Output the [X, Y] coordinate of the center of the cell containing the given text.  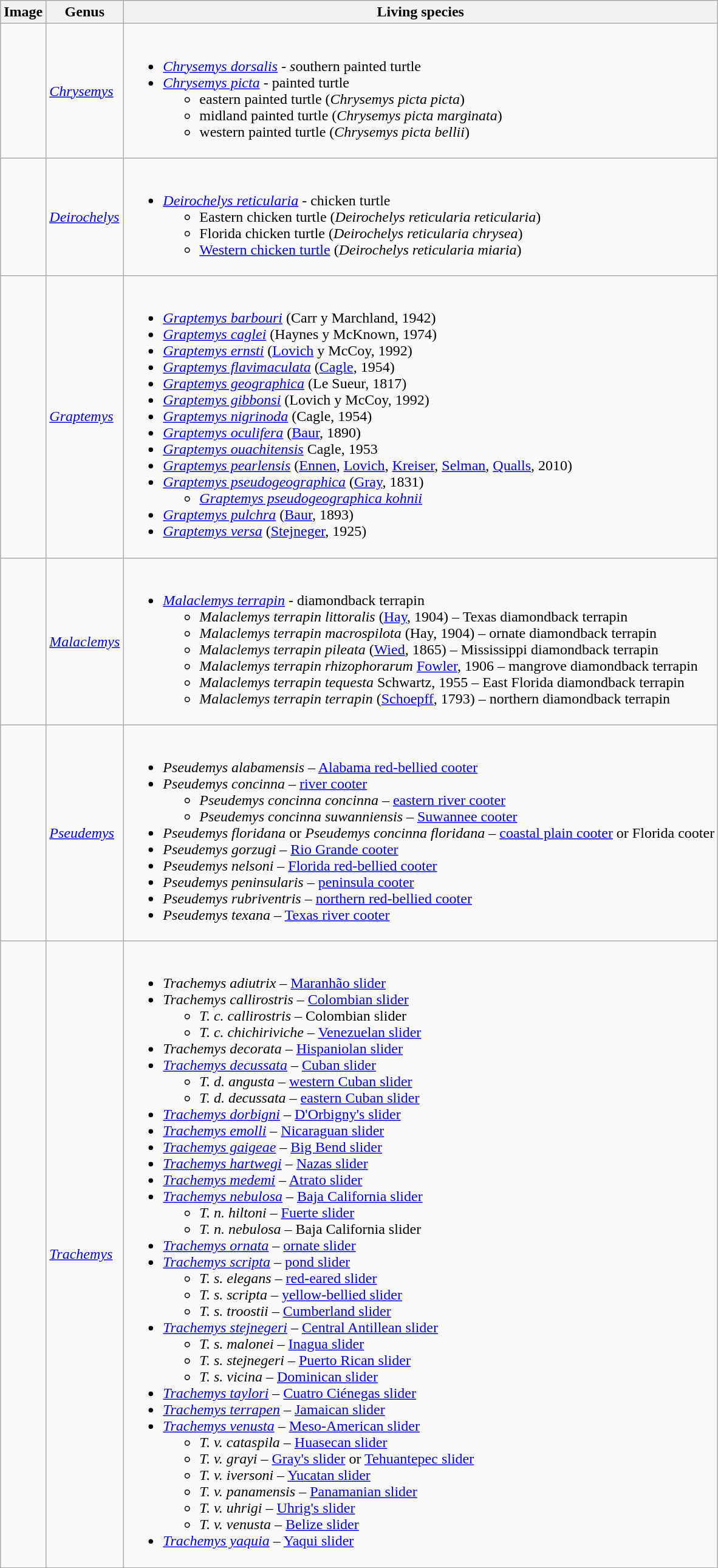
Image [23, 12]
Malaclemys [85, 642]
Chrysemys [85, 91]
Pseudemys [85, 833]
Trachemys [85, 1254]
Living species [420, 12]
Deirochelys [85, 217]
Graptemys [85, 417]
Genus [85, 12]
